From the cell containing the given text, extract its center point as [X, Y] coordinate. 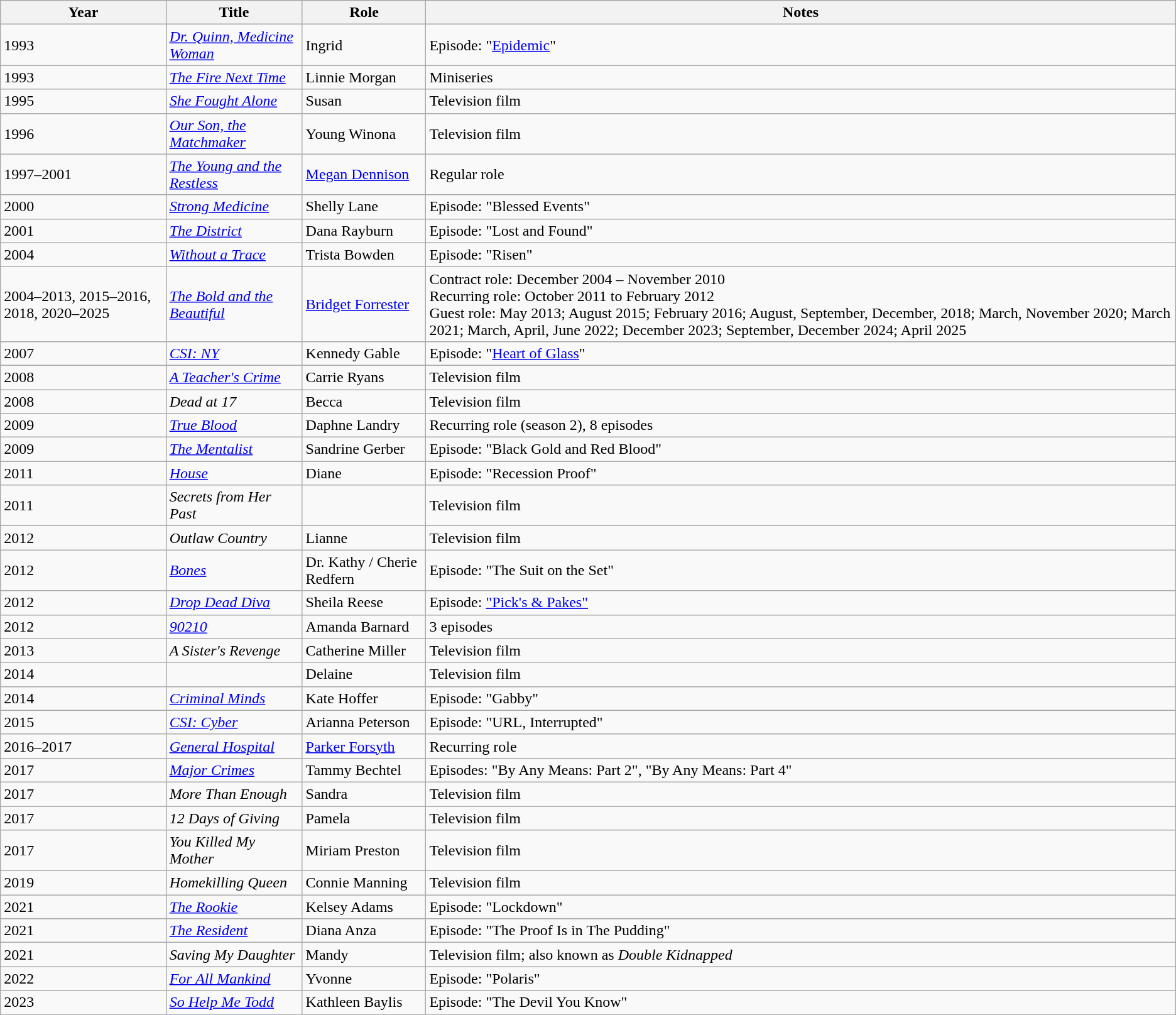
90210 [234, 627]
Arianna Peterson [364, 722]
Delaine [364, 674]
2023 [83, 1002]
The Mentalist [234, 449]
Outlaw Country [234, 538]
Episode: "Polaris" [800, 979]
You Killed My Mother [234, 851]
Yvonne [364, 979]
2004 [83, 255]
The District [234, 231]
1997–2001 [83, 175]
Dead at 17 [234, 402]
Linnie Morgan [364, 77]
2001 [83, 231]
Episode: "Pick's & Pakes" [800, 603]
Sandrine Gerber [364, 449]
General Hospital [234, 746]
A Sister's Revenge [234, 650]
Episode: "Heart of Glass" [800, 353]
Television film; also known as Double Kidnapped [800, 955]
Mandy [364, 955]
Episode: "Black Gold and Red Blood" [800, 449]
Notes [800, 13]
Episode: "Recession Proof" [800, 473]
Episode: "Gabby" [800, 698]
Strong Medicine [234, 207]
Susan [364, 101]
2015 [83, 722]
Ingrid [364, 45]
True Blood [234, 425]
Episode: "Blessed Events" [800, 207]
Diane [364, 473]
Episode: "The Proof Is in The Pudding" [800, 931]
Episode: "The Suit on the Set" [800, 571]
Young Winona [364, 133]
Lianne [364, 538]
Without a Trace [234, 255]
Parker Forsyth [364, 746]
Title [234, 13]
Major Crimes [234, 770]
Bones [234, 571]
2013 [83, 650]
Pamela [364, 818]
2004–2013, 2015–2016, 2018, 2020–2025 [83, 304]
She Fought Alone [234, 101]
Secrets from Her Past [234, 505]
Episode: "Lost and Found" [800, 231]
Miriam Preston [364, 851]
3 episodes [800, 627]
Trista Bowden [364, 255]
Amanda Barnard [364, 627]
Drop Dead Diva [234, 603]
House [234, 473]
Saving My Daughter [234, 955]
Recurring role [800, 746]
Carrie Ryans [364, 377]
Connie Manning [364, 883]
12 Days of Giving [234, 818]
Year [83, 13]
Catherine Miller [364, 650]
More Than Enough [234, 794]
A Teacher's Crime [234, 377]
Role [364, 13]
Daphne Landry [364, 425]
1995 [83, 101]
Kathleen Baylis [364, 1002]
Kate Hoffer [364, 698]
Criminal Minds [234, 698]
Episode: "URL, Interrupted" [800, 722]
Dr. Quinn, Medicine Woman [234, 45]
CSI: NY [234, 353]
So Help Me Todd [234, 1002]
Megan Dennison [364, 175]
Kennedy Gable [364, 353]
1996 [83, 133]
Dr. Kathy / Cherie Redfern [364, 571]
Becca [364, 402]
CSI: Cyber [234, 722]
Episode: "Epidemic" [800, 45]
The Bold and the Beautiful [234, 304]
Homekilling Queen [234, 883]
Episodes: "By Any Means: Part 2", "By Any Means: Part 4" [800, 770]
2022 [83, 979]
Episode: "Risen" [800, 255]
Dana Rayburn [364, 231]
Recurring role (season 2), 8 episodes [800, 425]
The Fire Next Time [234, 77]
Kelsey Adams [364, 907]
2000 [83, 207]
Regular role [800, 175]
For All Mankind [234, 979]
2016–2017 [83, 746]
Bridget Forrester [364, 304]
Diana Anza [364, 931]
Sheila Reese [364, 603]
Our Son, the Matchmaker [234, 133]
2007 [83, 353]
Episode: "The Devil You Know" [800, 1002]
Tammy Bechtel [364, 770]
Sandra [364, 794]
The Resident [234, 931]
The Young and the Restless [234, 175]
Shelly Lane [364, 207]
2019 [83, 883]
Miniseries [800, 77]
The Rookie [234, 907]
Episode: "Lockdown" [800, 907]
